Return the (X, Y) coordinate for the center point of the cell that contains the specified text.  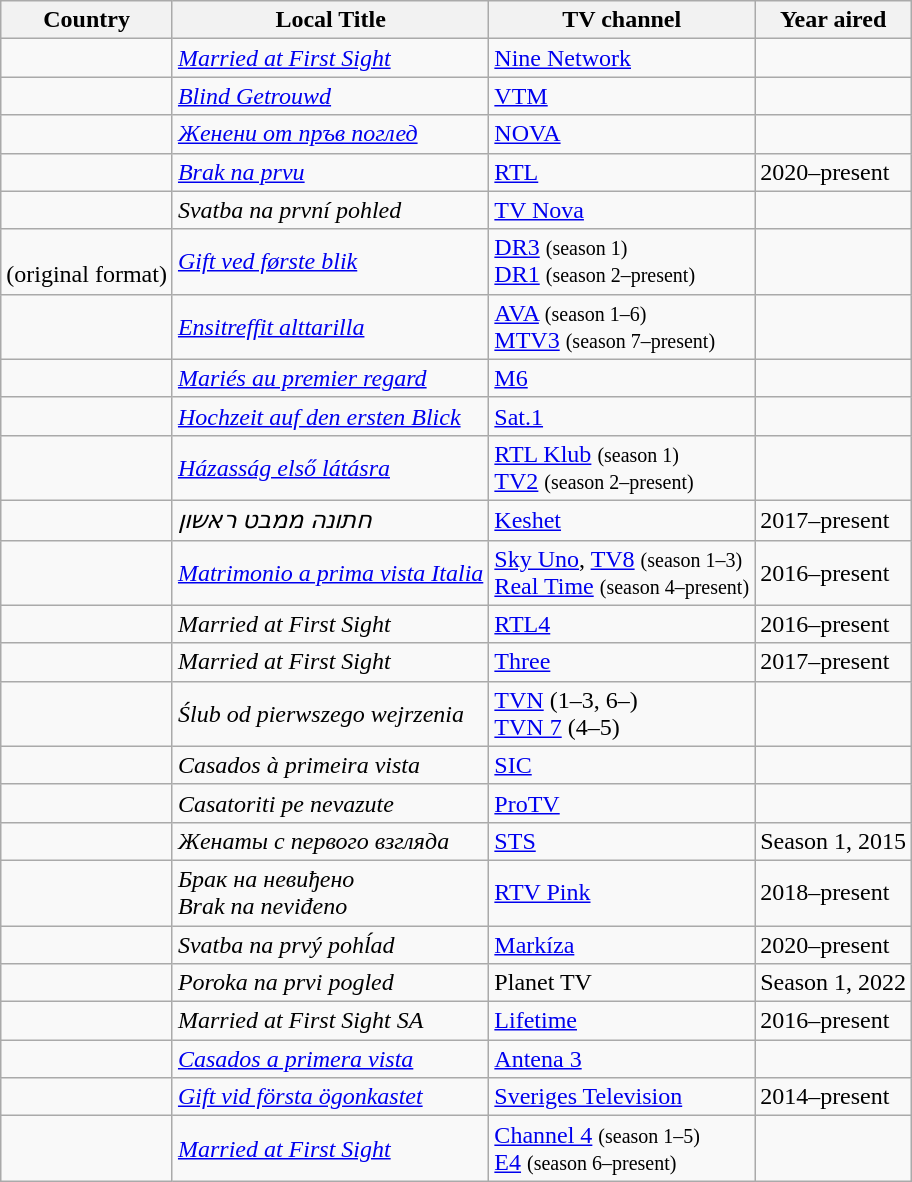
Markíza (622, 945)
Country (87, 20)
Married at First Sight SA (330, 1021)
Sveriges Television (622, 1097)
(original format) (87, 262)
Casados a primera vista (330, 1059)
2014–present (834, 1097)
Planet TV (622, 983)
Poroka na prvi pogled (330, 983)
Season 1, 2015 (834, 841)
Брак на невиђеноBrak na neviđeno (330, 892)
Blind Getrouwd (330, 96)
RTL4 (622, 624)
Local Title (330, 20)
Antena 3 (622, 1059)
TV channel (622, 20)
Brak na prvu (330, 172)
Svatba na prvý pohĺad (330, 945)
VTM (622, 96)
NOVA (622, 134)
Lifetime (622, 1021)
Channel 4 (season 1–5) E4 (season 6–present) (622, 1148)
Year aired (834, 20)
RTV Pink (622, 892)
ProTV (622, 803)
TVN (1–3, 6–)TVN 7 (4–5) (622, 714)
RTL Klub (season 1)TV2 (season 2–present) (622, 468)
Gift vid första ögonkastet (330, 1097)
Keshet (622, 520)
Gift ved første blik (330, 262)
Ślub od pierwszego wejrzenia (330, 714)
Женаты с первого взгляда (330, 841)
DR3 (season 1)DR1 (season 2–present) (622, 262)
SIC (622, 765)
Sat.1 (622, 416)
Hochzeit auf den ersten Blick (330, 416)
RTL (622, 172)
Casados à primeira vista (330, 765)
Casatoriti pe nevazute (330, 803)
Matrimonio a prima vista Italia (330, 572)
TV Nova (622, 210)
Sky Uno, TV8 (season 1–3)Real Time (season 4–present) (622, 572)
AVA (season 1–6)MTV3 (season 7–present) (622, 326)
חתונה ממבט ראשון (330, 520)
Házasság első látásra (330, 468)
STS (622, 841)
Three (622, 662)
Женени от пръв поглед (330, 134)
M6 (622, 378)
Season 1, 2022 (834, 983)
Svatba na první pohled (330, 210)
Ensitreffit alttarilla (330, 326)
2018–present (834, 892)
Mariés au premier regard (330, 378)
Nine Network (622, 58)
